Locate the cell with the specified text and output its [x, y] center coordinate. 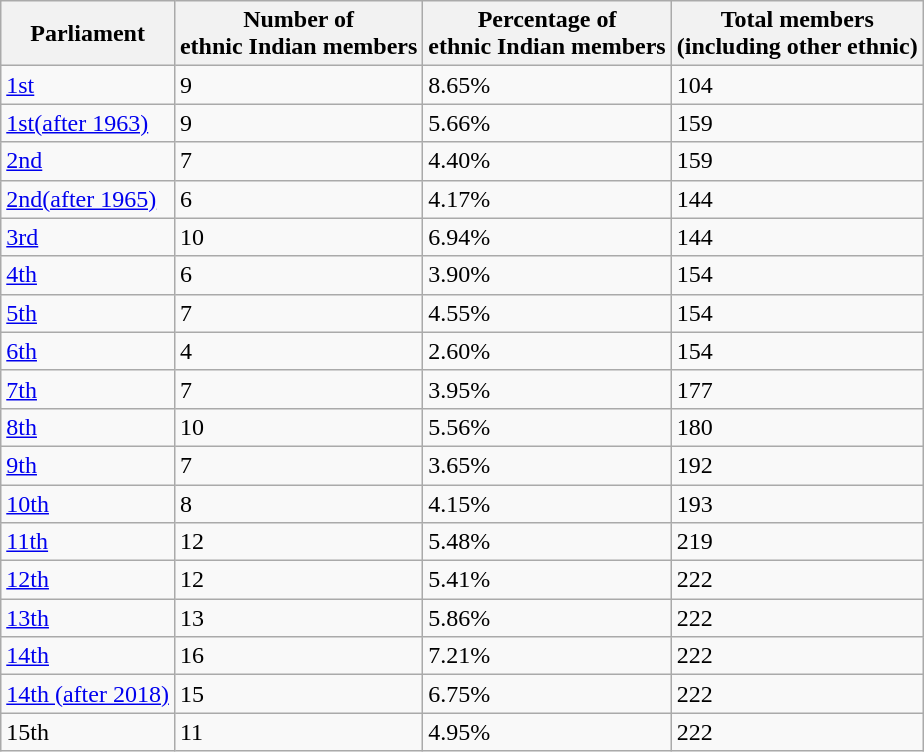
15th [88, 732]
2nd [88, 161]
2nd(after 1965) [88, 199]
13th [88, 618]
9th [88, 465]
Percentage ofethnic Indian members [547, 34]
16 [298, 656]
3.65% [547, 465]
6.94% [547, 237]
4.55% [547, 313]
Number ofethnic Indian members [298, 34]
5.86% [547, 618]
3.90% [547, 275]
Total members(including other ethnic) [797, 34]
219 [797, 542]
5th [88, 313]
1st [88, 85]
12th [88, 580]
14th (after 2018) [88, 694]
2.60% [547, 351]
14th [88, 656]
8 [298, 503]
4th [88, 275]
104 [797, 85]
4 [298, 351]
8.65% [547, 85]
3rd [88, 237]
7.21% [547, 656]
177 [797, 389]
5.66% [547, 123]
4.95% [547, 732]
5.41% [547, 580]
4.40% [547, 161]
180 [797, 427]
10th [88, 503]
8th [88, 427]
1st(after 1963) [88, 123]
11 [298, 732]
3.95% [547, 389]
5.48% [547, 542]
7th [88, 389]
193 [797, 503]
11th [88, 542]
192 [797, 465]
6th [88, 351]
5.56% [547, 427]
6.75% [547, 694]
13 [298, 618]
4.17% [547, 199]
4.15% [547, 503]
15 [298, 694]
Parliament [88, 34]
